Detect which cell encompasses the target text, then output its (x, y) center coordinate. 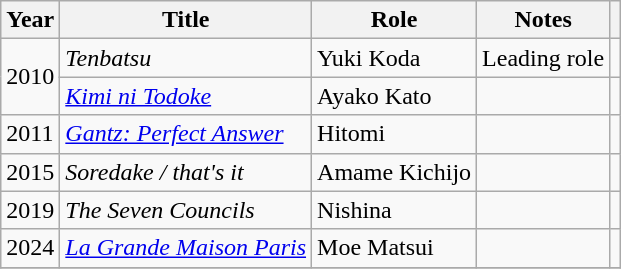
Moe Matsui (394, 248)
Amame Kichijo (394, 172)
Yuki Koda (394, 58)
Ayako Kato (394, 96)
2019 (30, 210)
La Grande Maison Paris (186, 248)
Year (30, 20)
Nishina (394, 210)
Hitomi (394, 134)
Notes (544, 20)
2010 (30, 77)
Gantz: Perfect Answer (186, 134)
Title (186, 20)
2024 (30, 248)
2015 (30, 172)
Soredake / that's it (186, 172)
Tenbatsu (186, 58)
2011 (30, 134)
Role (394, 20)
Leading role (544, 58)
The Seven Councils (186, 210)
Kimi ni Todoke (186, 96)
